Return the [x, y] coordinate for the center point of the cell that contains the specified text.  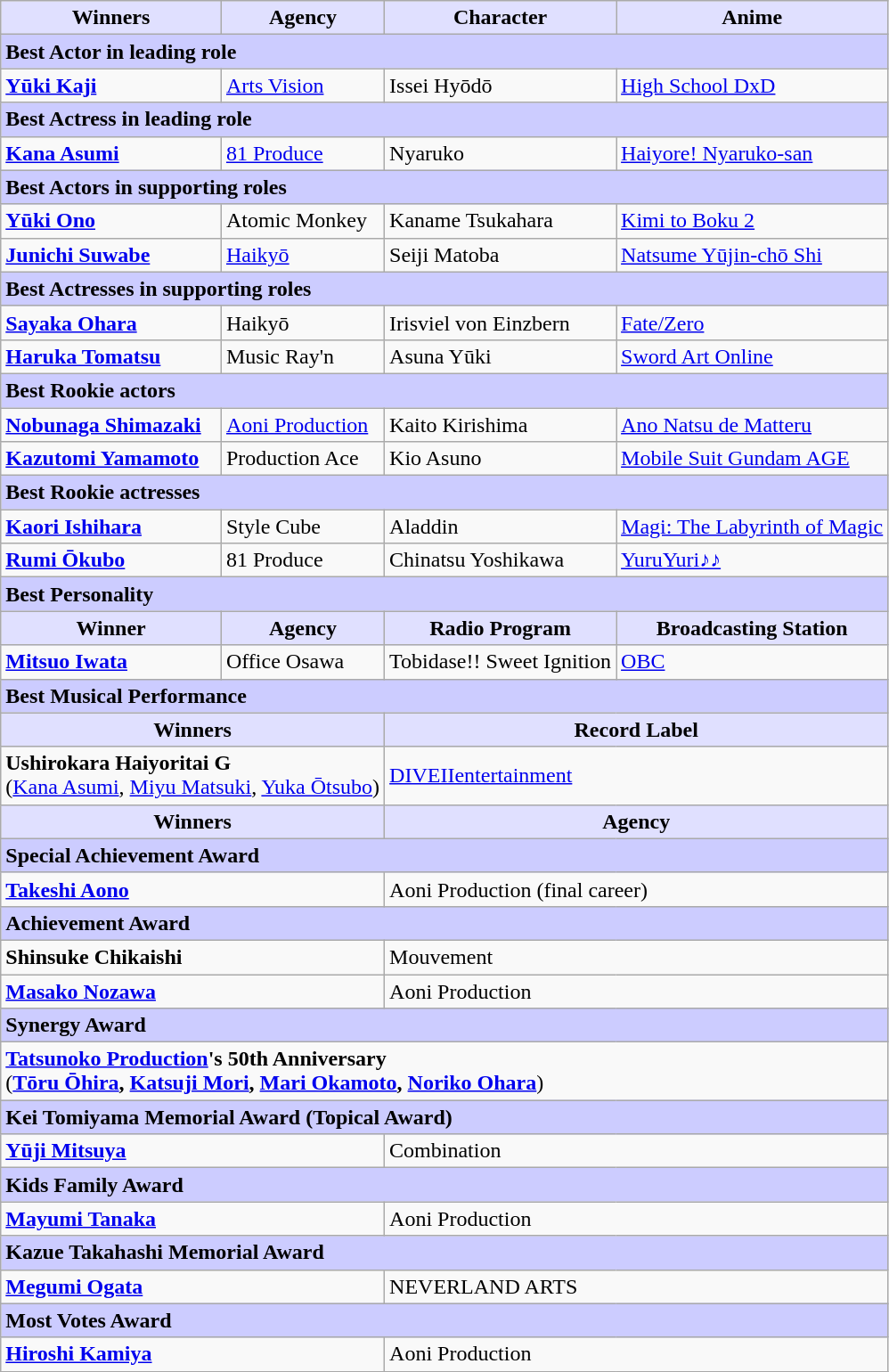
Aladdin [501, 527]
Kei Tomiyama Memorial Award (Topical Award) [444, 1117]
Yūki Kaji [111, 86]
Tobidase!! Sweet Ignition [501, 662]
Ushirokara Haiyoritai G (Kana Asumi, Miyu Matsuki, Yuka Ōtsubo) [192, 775]
Kaito Kirishima [501, 425]
Kaori Ishihara [111, 527]
Production Ace [303, 459]
Best Actors in supporting roles [444, 187]
Hiroshi Kamiya [192, 1354]
Seiji Matoba [501, 255]
Best Personality [444, 594]
Special Achievement Award [444, 855]
Winner [111, 628]
Sword Art Online [752, 356]
Issei Hyōdō [501, 86]
Mayumi Tanaka [192, 1219]
Music Ray'n [303, 356]
Achievement Award [444, 923]
Anime [752, 18]
Most Votes Award [444, 1320]
Takeshi Aono [192, 889]
Irisviel von Einzbern [501, 323]
Mitsuo Iwata [111, 662]
Nyaruko [501, 153]
Best Actresses in supporting roles [444, 289]
Kaname Tsukahara [501, 221]
Mouvement [636, 957]
Kazue Takahashi Memorial Award [444, 1253]
Tatsunoko Production's 50th Anniversary (Tōru Ōhira, Katsuji Mori, Mari Okamoto, Noriko Ohara) [444, 1071]
Best Musical Performance [444, 696]
Haiyore! Nyaruko-san [752, 153]
Kids Family Award [444, 1185]
Asuna Yūki [501, 356]
Sayaka Ohara [111, 323]
Kio Asuno [501, 459]
YuruYuri♪♪ [752, 560]
Style Cube [303, 527]
Best Rookie actors [444, 390]
OBC [752, 662]
Junichi Suwabe [111, 255]
Natsume Yūjin-chō Shi [752, 255]
Magi: The Labyrinth of Magic [752, 527]
DIVEIIentertainment [636, 775]
Arts Vision [303, 86]
Ano Natsu de Matteru [752, 425]
Shinsuke Chikaishi [192, 957]
Nobunaga Shimazaki [111, 425]
Megumi Ogata [192, 1286]
Best Actor in leading role [444, 52]
NEVERLAND ARTS [636, 1286]
Haruka Tomatsu [111, 356]
Kana Asumi [111, 153]
Rumi Ōkubo [111, 560]
Mobile Suit Gundam AGE [752, 459]
Masako Nozawa [192, 992]
Best Actress in leading role [444, 119]
Chinatsu Yoshikawa [501, 560]
Fate/Zero [752, 323]
Atomic Monkey [303, 221]
Radio Program [501, 628]
Best Rookie actresses [444, 493]
Yūji Mitsuya [192, 1151]
Kimi to Boku 2 [752, 221]
Broadcasting Station [752, 628]
Synergy Award [444, 1025]
High School DxD [752, 86]
Kazutomi Yamamoto [111, 459]
Aoni Production (final career) [636, 889]
Record Label [636, 730]
Character [501, 18]
Yūki Ono [111, 221]
Office Osawa [303, 662]
Combination [636, 1151]
